Output the [X, Y] coordinate of the center of the cell containing the given text.  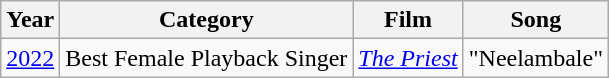
Best Female Playback Singer [206, 58]
The Priest [408, 58]
2022 [30, 58]
Year [30, 20]
Song [536, 20]
"Neelambale" [536, 58]
Category [206, 20]
Film [408, 20]
